Find where the given text appears and provide that cell's center as (X, Y) coordinate. 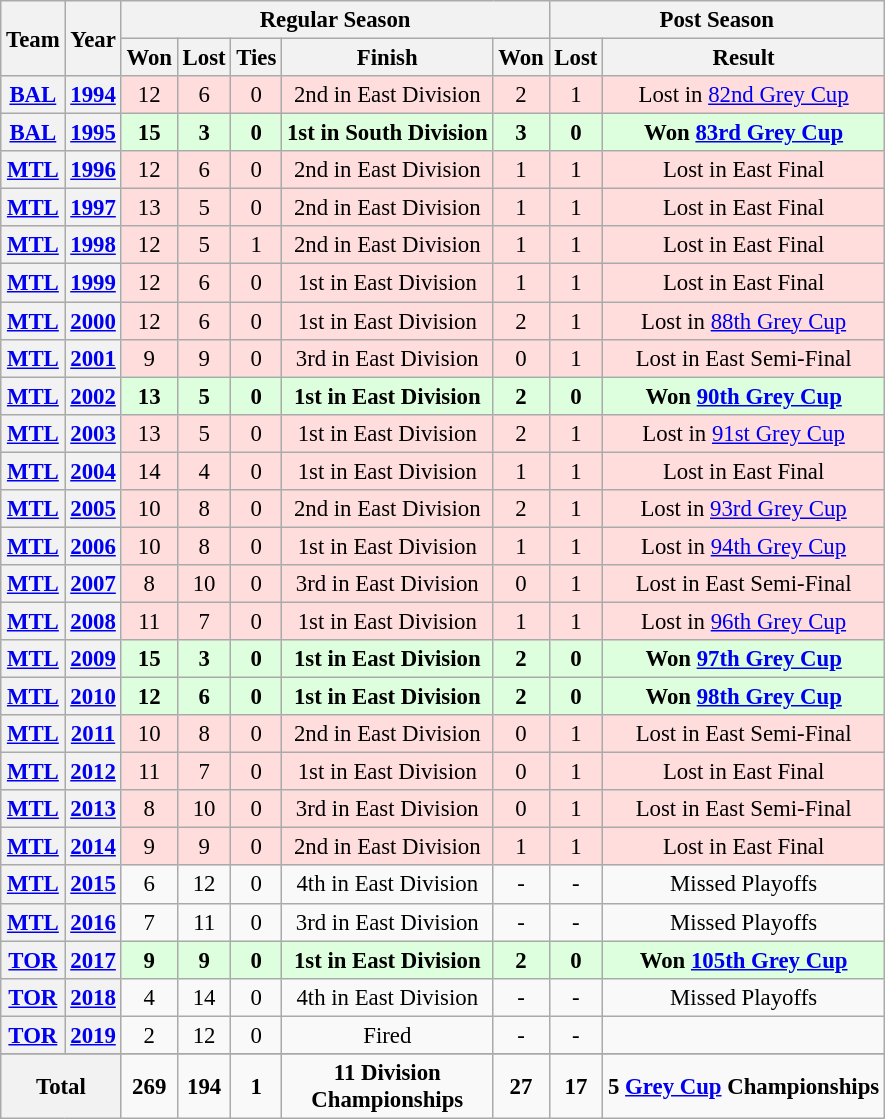
Won 97th Grey Cup (744, 659)
Ties (256, 58)
194 (204, 1086)
2018 (93, 997)
Total (61, 1086)
2013 (93, 809)
Fired (388, 1035)
2002 (93, 396)
Won 105th Grey Cup (744, 960)
1994 (93, 95)
2007 (93, 584)
2006 (93, 546)
Team (33, 38)
269 (149, 1086)
Regular Season (335, 20)
Won 98th Grey Cup (744, 697)
1st in South Division (388, 133)
Finish (388, 58)
11 DivisionChampionships (388, 1086)
2015 (93, 885)
Post Season (716, 20)
Won 90th Grey Cup (744, 396)
27 (521, 1086)
2000 (93, 321)
Result (744, 58)
2003 (93, 433)
Year (93, 38)
2017 (93, 960)
1996 (93, 170)
5 Grey Cup Championships (744, 1086)
2019 (93, 1035)
Lost in 82nd Grey Cup (744, 95)
Won 83rd Grey Cup (744, 133)
Lost in 96th Grey Cup (744, 621)
Lost in 94th Grey Cup (744, 546)
2011 (93, 734)
2004 (93, 471)
1995 (93, 133)
2014 (93, 847)
2001 (93, 358)
2008 (93, 621)
2009 (93, 659)
1999 (93, 283)
2012 (93, 772)
2010 (93, 697)
2016 (93, 922)
17 (576, 1086)
Lost in 93rd Grey Cup (744, 509)
1997 (93, 208)
2005 (93, 509)
Lost in 88th Grey Cup (744, 321)
1998 (93, 245)
Lost in 91st Grey Cup (744, 433)
